Output the [X, Y] coordinate of the center of the cell containing the given text.  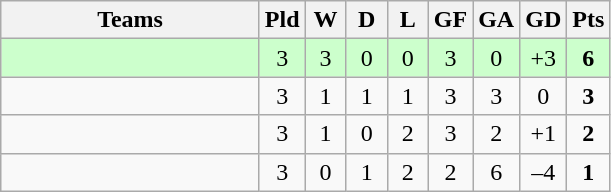
D [366, 20]
Teams [130, 20]
–4 [544, 172]
L [408, 20]
+3 [544, 58]
+1 [544, 134]
GF [450, 20]
W [326, 20]
GD [544, 20]
Pld [282, 20]
GA [496, 20]
Pts [588, 20]
